Scan for the cell matching the given text and deliver its [X, Y] coordinate at center. 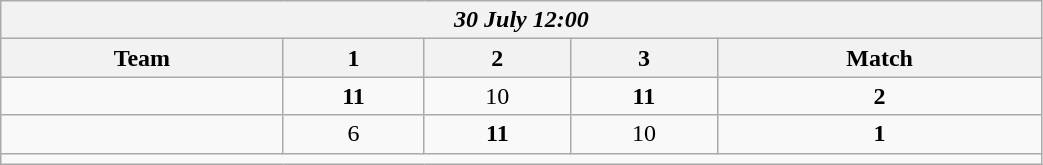
Team [142, 58]
Match [880, 58]
3 [644, 58]
6 [354, 134]
30 July 12:00 [522, 20]
